Scan for the cell matching the given text and deliver its [x, y] coordinate at center. 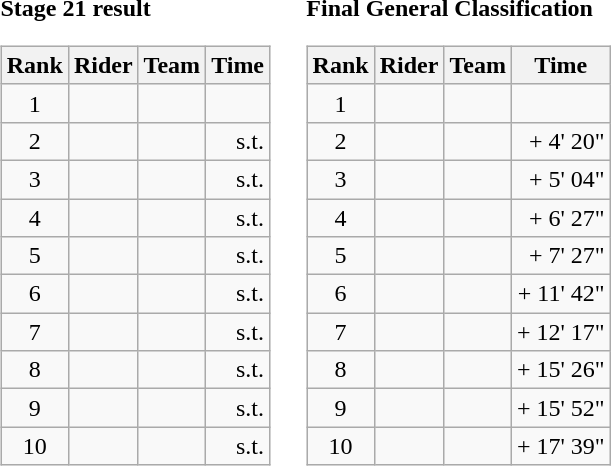
+ 15' 52" [560, 408]
+ 7' 27" [560, 256]
+ 12' 17" [560, 332]
+ 4' 20" [560, 141]
+ 15' 26" [560, 370]
+ 11' 42" [560, 294]
+ 17' 39" [560, 446]
+ 6' 27" [560, 217]
+ 5' 04" [560, 179]
